Locate the cell with the specified text and output its (X, Y) center coordinate. 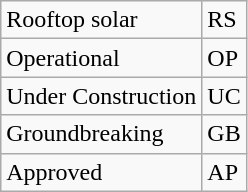
Operational (102, 58)
Groundbreaking (102, 134)
RS (224, 20)
GB (224, 134)
AP (224, 172)
Approved (102, 172)
Rooftop solar (102, 20)
UC (224, 96)
OP (224, 58)
Under Construction (102, 96)
